Pinpoint the cell where the given text exists, returning its [x, y] midpoint coordinate. 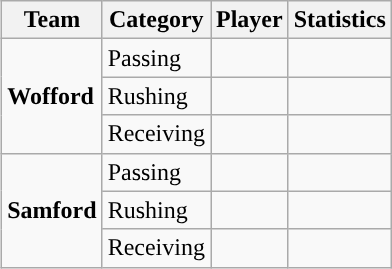
Player [249, 20]
Wofford [52, 96]
Category [156, 20]
Statistics [340, 20]
Team [52, 20]
Samford [52, 210]
